Provide the (X, Y) coordinate of the cell's center where the given text is located.  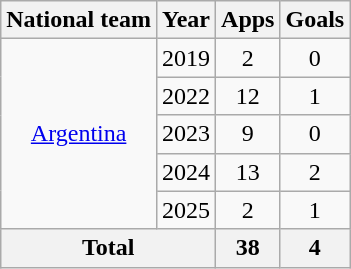
4 (315, 248)
12 (248, 96)
2022 (186, 96)
Year (186, 20)
Argentina (79, 134)
9 (248, 134)
38 (248, 248)
Apps (248, 20)
13 (248, 172)
National team (79, 20)
2023 (186, 134)
2019 (186, 58)
Total (108, 248)
2024 (186, 172)
2025 (186, 210)
Goals (315, 20)
